Provide the [X, Y] coordinate of the cell's center where the given text is located.  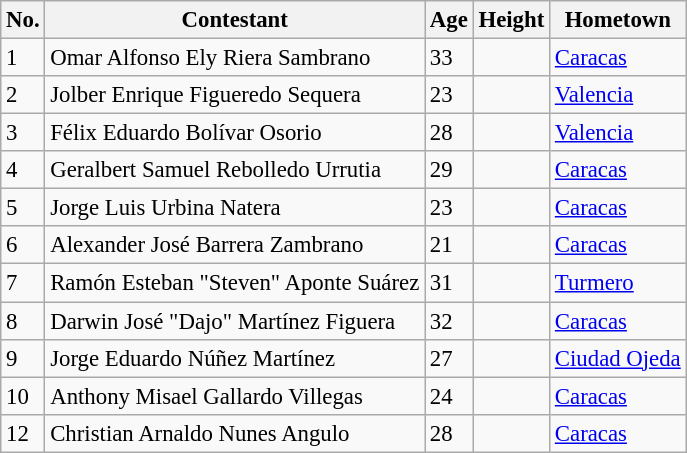
5 [23, 208]
4 [23, 170]
Félix Eduardo Bolívar Osorio [235, 133]
Jolber Enrique Figueredo Sequera [235, 95]
Anthony Misael Gallardo Villegas [235, 396]
Omar Alfonso Ely Riera Sambrano [235, 58]
Alexander José Barrera Zambrano [235, 245]
Geralbert Samuel Rebolledo Urrutia [235, 170]
31 [450, 283]
Darwin José "Dajo" Martínez Figuera [235, 321]
8 [23, 321]
Contestant [235, 20]
3 [23, 133]
12 [23, 433]
Jorge Eduardo Núñez Martínez [235, 358]
9 [23, 358]
Christian Arnaldo Nunes Angulo [235, 433]
7 [23, 283]
Height [511, 20]
Jorge Luis Urbina Natera [235, 208]
Turmero [618, 283]
Age [450, 20]
24 [450, 396]
No. [23, 20]
1 [23, 58]
Ramón Esteban "Steven" Aponte Suárez [235, 283]
10 [23, 396]
21 [450, 245]
Hometown [618, 20]
Ciudad Ojeda [618, 358]
33 [450, 58]
6 [23, 245]
32 [450, 321]
27 [450, 358]
29 [450, 170]
2 [23, 95]
